For the text-containing cell, return its midpoint in (x, y) coordinate format. 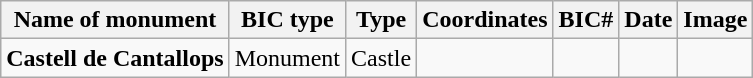
BIC# (586, 20)
Date (648, 20)
BIC type (287, 20)
Monument (287, 58)
Castell de Cantallops (115, 58)
Type (382, 20)
Image (716, 20)
Coordinates (485, 20)
Name of monument (115, 20)
Castle (382, 58)
